Determine the (X, Y) coordinate at the center of the cell enclosing the given text.  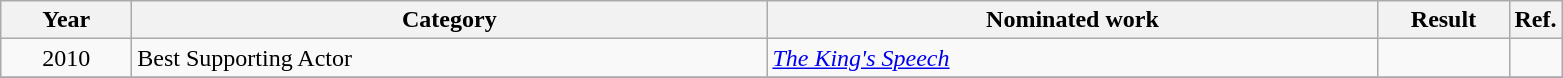
2010 (66, 58)
Result (1444, 20)
Ref. (1536, 20)
Year (66, 20)
Nominated work (1072, 20)
The King's Speech (1072, 58)
Category (450, 20)
Best Supporting Actor (450, 58)
